Capture the cell that displays the provided text and extract its (X, Y) central coordinate. 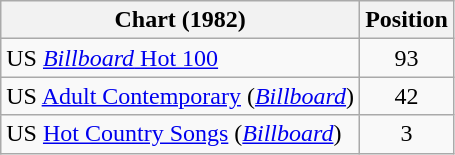
93 (407, 58)
3 (407, 134)
US Billboard Hot 100 (180, 58)
US Hot Country Songs (Billboard) (180, 134)
42 (407, 96)
Position (407, 20)
US Adult Contemporary (Billboard) (180, 96)
Chart (1982) (180, 20)
